Return the (X, Y) coordinate for the center point of the cell that contains the specified text.  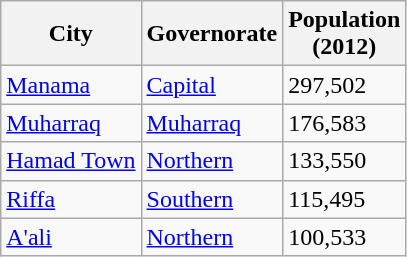
Capital (212, 85)
Southern (212, 199)
176,583 (344, 123)
Population(2012) (344, 34)
A'ali (71, 237)
Hamad Town (71, 161)
115,495 (344, 199)
City (71, 34)
Governorate (212, 34)
100,533 (344, 237)
133,550 (344, 161)
Manama (71, 85)
Riffa (71, 199)
297,502 (344, 85)
